Capture the cell that displays the provided text and extract its [x, y] central coordinate. 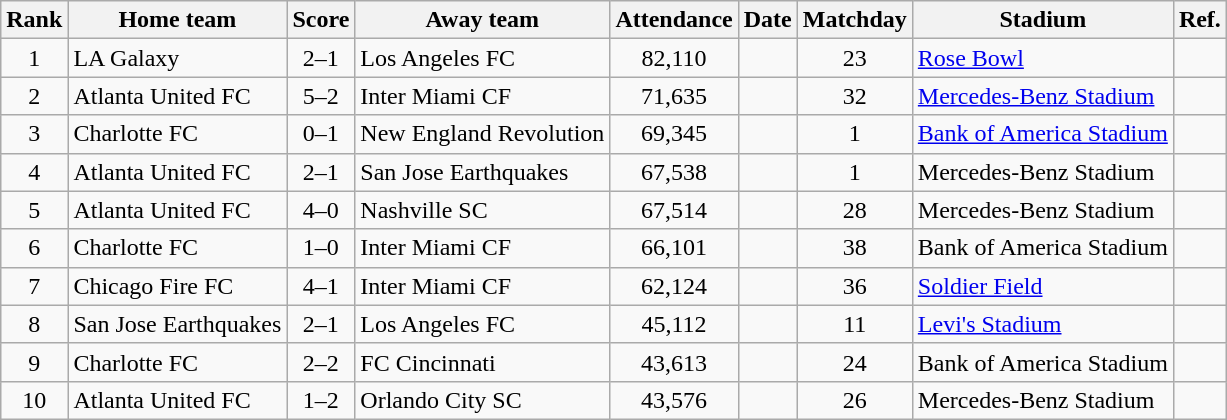
6 [34, 248]
Rank [34, 20]
26 [854, 400]
8 [34, 324]
4 [34, 172]
43,576 [674, 400]
43,613 [674, 362]
4–1 [321, 286]
69,345 [674, 134]
28 [854, 210]
Attendance [674, 20]
0–1 [321, 134]
Rose Bowl [1042, 58]
11 [854, 324]
9 [34, 362]
Stadium [1042, 20]
2 [34, 96]
4–0 [321, 210]
LA Galaxy [178, 58]
Soldier Field [1042, 286]
Levi's Stadium [1042, 324]
3 [34, 134]
82,110 [674, 58]
23 [854, 58]
Chicago Fire FC [178, 286]
Date [768, 20]
45,112 [674, 324]
Orlando City SC [482, 400]
71,635 [674, 96]
5–2 [321, 96]
New England Revolution [482, 134]
32 [854, 96]
Nashville SC [482, 210]
10 [34, 400]
24 [854, 362]
Home team [178, 20]
FC Cincinnati [482, 362]
1–0 [321, 248]
Ref. [1200, 20]
62,124 [674, 286]
Away team [482, 20]
Matchday [854, 20]
2–2 [321, 362]
67,514 [674, 210]
7 [34, 286]
5 [34, 210]
38 [854, 248]
Score [321, 20]
66,101 [674, 248]
1–2 [321, 400]
36 [854, 286]
67,538 [674, 172]
